Pinpoint the cell where the given text exists, returning its (x, y) midpoint coordinate. 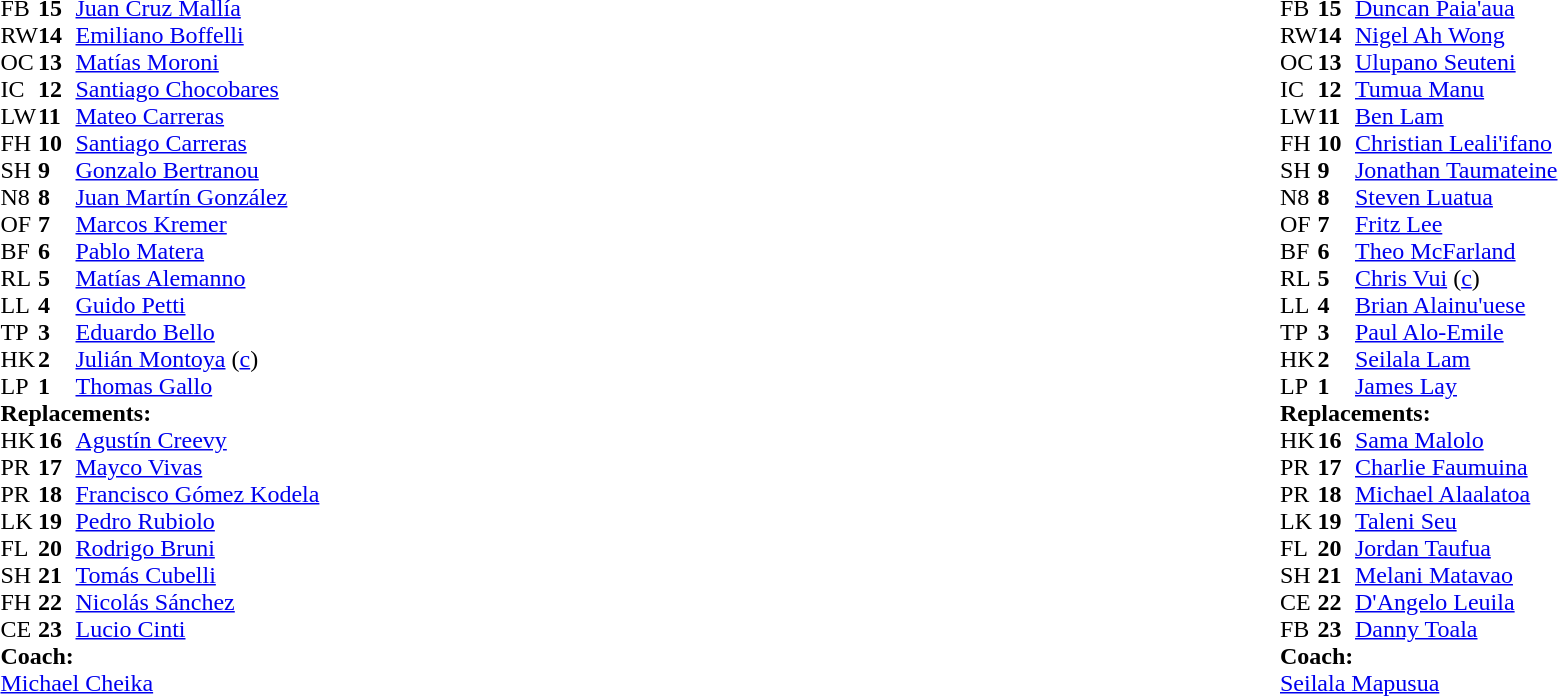
Jonathan Taumateine (1456, 170)
Rodrigo Bruni (198, 548)
Christian Leali'ifano (1456, 144)
Santiago Chocobares (198, 90)
Seilala Lam (1456, 360)
Mayco Vivas (198, 468)
Pedro Rubiolo (198, 522)
Tomás Cubelli (198, 576)
Juan Martín González (198, 198)
Gonzalo Bertranou (198, 170)
D'Angelo Leuila (1456, 602)
Charlie Faumuina (1456, 468)
Fritz Lee (1456, 224)
Mateo Carreras (198, 116)
Danny Toala (1456, 630)
Theo McFarland (1456, 252)
Eduardo Bello (198, 332)
Taleni Seu (1456, 522)
Matías Alemanno (198, 278)
Emiliano Boffelli (198, 36)
Jordan Taufua (1456, 548)
Tumua Manu (1456, 90)
Francisco Gómez Kodela (198, 494)
Guido Petti (198, 306)
Thomas Gallo (198, 386)
Marcos Kremer (198, 224)
Santiago Carreras (198, 144)
Agustín Creevy (198, 440)
FB (1299, 630)
Michael Alaalatoa (1456, 494)
Ulupano Seuteni (1456, 62)
Ben Lam (1456, 116)
Pablo Matera (198, 252)
James Lay (1456, 386)
Brian Alainu'uese (1456, 306)
Chris Vui (c) (1456, 278)
Steven Luatua (1456, 198)
Melani Matavao (1456, 576)
Matías Moroni (198, 62)
Julián Montoya (c) (198, 360)
Paul Alo-Emile (1456, 332)
Sama Malolo (1456, 440)
Nicolás Sánchez (198, 602)
Nigel Ah Wong (1456, 36)
Lucio Cinti (198, 630)
